Scan for the cell matching the given text and deliver its (X, Y) coordinate at center. 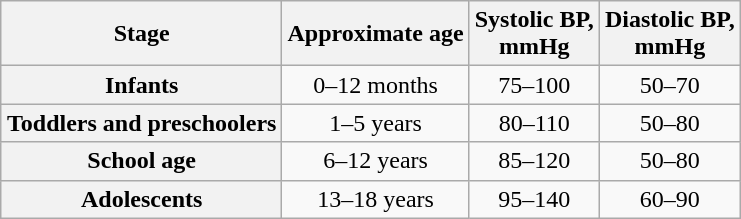
80–110 (534, 123)
School age (141, 161)
1–5 years (376, 123)
60–90 (670, 199)
6–12 years (376, 161)
85–120 (534, 161)
Systolic BP, mmHg (534, 34)
13–18 years (376, 199)
Diastolic BP, mmHg (670, 34)
Adolescents (141, 199)
Toddlers and preschoolers (141, 123)
50–70 (670, 85)
95–140 (534, 199)
75–100 (534, 85)
0–12 months (376, 85)
Infants (141, 85)
Approximate age (376, 34)
Stage (141, 34)
